Search for the cell housing the specified text and yield its [X, Y] center coordinate. 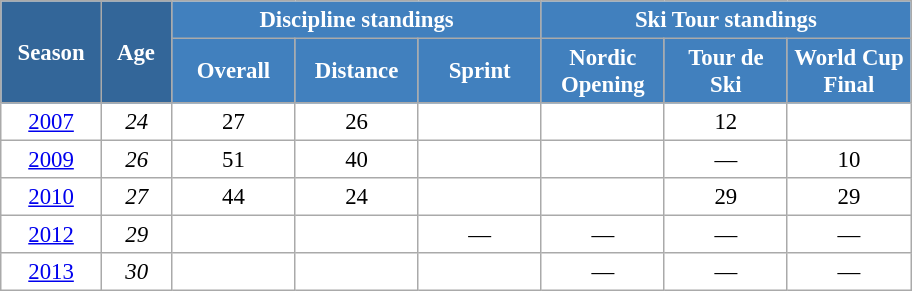
Sprint [480, 72]
Tour deSki [726, 72]
51 [234, 160]
44 [234, 197]
Season [52, 52]
Overall [234, 72]
2009 [52, 160]
2007 [52, 122]
10 [848, 160]
Distance [356, 72]
2012 [52, 235]
12 [726, 122]
Age [136, 52]
Ski Tour standings [726, 20]
40 [356, 160]
Discipline standings [356, 20]
2010 [52, 197]
NordicOpening [602, 72]
World CupFinal [848, 72]
